Find where the given text appears and provide that cell's center as [X, Y] coordinate. 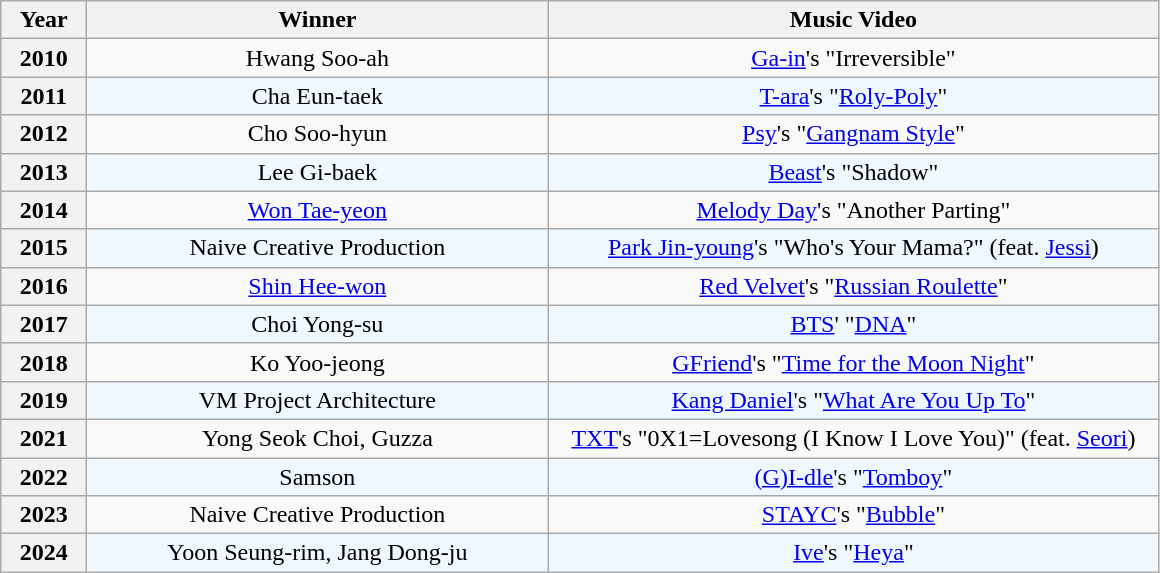
Samson [318, 477]
Melody Day's "Another Parting" [854, 210]
2010 [44, 58]
Ga-in's "Irreversible" [854, 58]
Cha Eun-taek [318, 96]
TXT's "0X1=Lovesong (I Know I Love You)" (feat. Seori) [854, 438]
2019 [44, 400]
Red Velvet's "Russian Roulette" [854, 286]
GFriend's "Time for the Moon Night" [854, 362]
2015 [44, 248]
2012 [44, 134]
Year [44, 20]
Cho Soo-hyun [318, 134]
2021 [44, 438]
Beast's "Shadow" [854, 172]
2023 [44, 515]
Shin Hee-won [318, 286]
Kang Daniel's "What Are You Up To" [854, 400]
Ive's "Heya" [854, 553]
2024 [44, 553]
Yoon Seung-rim, Jang Dong-ju [318, 553]
2014 [44, 210]
2011 [44, 96]
Winner [318, 20]
2022 [44, 477]
2013 [44, 172]
BTS' "DNA" [854, 324]
2017 [44, 324]
Choi Yong-su [318, 324]
Lee Gi-baek [318, 172]
Yong Seok Choi, Guzza [318, 438]
T-ara's "Roly-Poly" [854, 96]
Ko Yoo-jeong [318, 362]
Music Video [854, 20]
Hwang Soo-ah [318, 58]
VM Project Architecture [318, 400]
Won Tae-yeon [318, 210]
Psy's "Gangnam Style" [854, 134]
STAYC's "Bubble" [854, 515]
2016 [44, 286]
Park Jin-young's "Who's Your Mama?" (feat. Jessi) [854, 248]
2018 [44, 362]
(G)I-dle's "Tomboy" [854, 477]
